Search for the cell housing the specified text and yield its [X, Y] center coordinate. 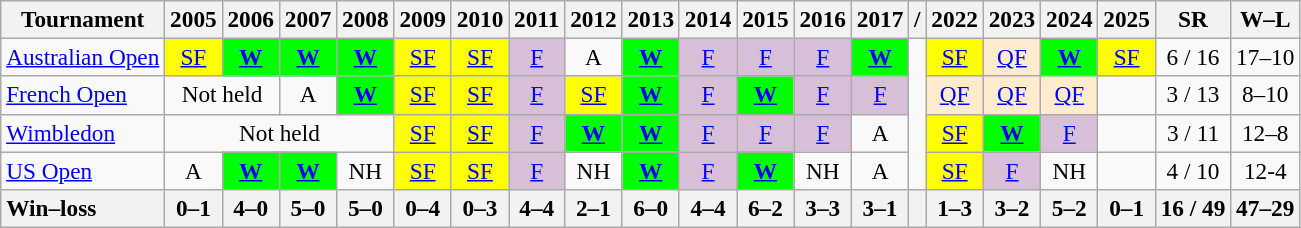
Wimbledon [83, 133]
8–10 [1266, 95]
2024 [1070, 19]
4 / 10 [1192, 170]
3 / 11 [1192, 133]
W–L [1266, 19]
2015 [766, 19]
2006 [250, 19]
12–8 [1266, 133]
3–2 [1012, 208]
6 / 16 [1192, 57]
2005 [194, 19]
Australian Open [83, 57]
6–2 [766, 208]
3–1 [880, 208]
3–3 [822, 208]
2008 [366, 19]
2012 [594, 19]
Win–loss [83, 208]
5–2 [1070, 208]
0–4 [422, 208]
2023 [1012, 19]
2010 [480, 19]
Tournament [83, 19]
US Open [83, 170]
2017 [880, 19]
2011 [537, 19]
2–1 [594, 208]
17–10 [1266, 57]
2025 [1126, 19]
French Open [83, 95]
2014 [708, 19]
47–29 [1266, 208]
6–0 [650, 208]
2013 [650, 19]
0–3 [480, 208]
2009 [422, 19]
4–0 [250, 208]
3 / 13 [1192, 95]
12-4 [1266, 170]
16 / 49 [1192, 208]
/ [918, 19]
2016 [822, 19]
2007 [308, 19]
SR [1192, 19]
2022 [954, 19]
1–3 [954, 208]
